Identify which cell holds the provided text, then report its (X, Y) central coordinate. 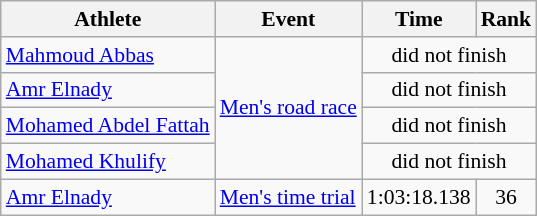
Mohamed Khulify (108, 162)
1:03:18.138 (419, 197)
Event (288, 19)
Mohamed Abdel Fattah (108, 126)
Rank (506, 19)
Men's time trial (288, 197)
36 (506, 197)
Time (419, 19)
Men's road race (288, 108)
Mahmoud Abbas (108, 55)
Athlete (108, 19)
